Identify which cell holds the provided text, then report its (x, y) central coordinate. 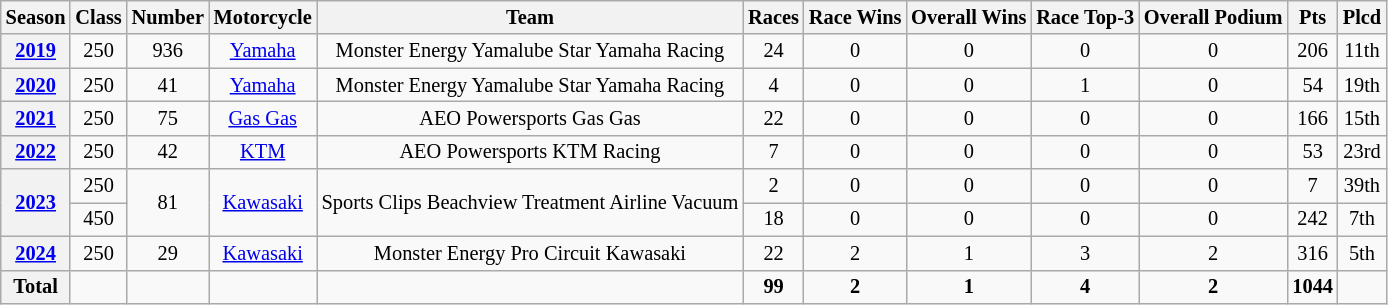
Race Top-3 (1085, 17)
Total (36, 287)
Overall Podium (1213, 17)
3 (1085, 253)
5th (1362, 253)
Race Wins (855, 17)
11th (1362, 51)
99 (774, 287)
316 (1312, 253)
Season (36, 17)
AEO Powersports KTM Racing (530, 152)
53 (1312, 152)
2019 (36, 51)
54 (1312, 85)
24 (774, 51)
Races (774, 17)
242 (1312, 219)
Class (98, 17)
2021 (36, 118)
166 (1312, 118)
Pts (1312, 17)
15th (1362, 118)
AEO Powersports Gas Gas (530, 118)
7th (1362, 219)
Motorcycle (263, 17)
19th (1362, 85)
42 (168, 152)
KTM (263, 152)
1044 (1312, 287)
Sports Clips Beachview Treatment Airline Vacuum (530, 202)
450 (98, 219)
2024 (36, 253)
Plcd (1362, 17)
75 (168, 118)
23rd (1362, 152)
Team (530, 17)
Gas Gas (263, 118)
206 (1312, 51)
29 (168, 253)
Monster Energy Pro Circuit Kawasaki (530, 253)
2022 (36, 152)
2020 (36, 85)
2023 (36, 202)
Overall Wins (968, 17)
936 (168, 51)
41 (168, 85)
18 (774, 219)
Number (168, 17)
81 (168, 202)
39th (1362, 186)
